Detect which cell encompasses the target text, then output its [x, y] center coordinate. 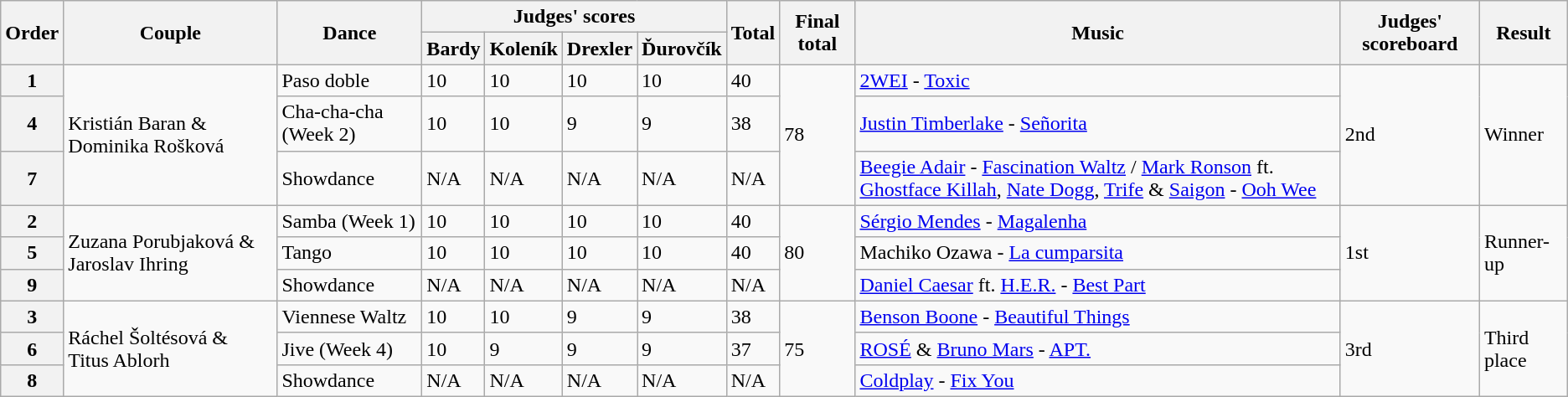
Final total [818, 33]
Viennese Waltz [350, 317]
75 [818, 348]
Daniel Caesar ft. H.E.R. - Best Part [1097, 285]
Cha-cha-cha (Week 2) [350, 124]
Paso doble [350, 80]
Dance [350, 33]
8 [32, 380]
2nd [1410, 135]
Beegie Adair - Fascination Waltz / Mark Ronson ft. Ghostface Killah, Nate Dogg, Trife & Saigon - Ooh Wee [1097, 178]
Total [753, 33]
Benson Boone - Beautiful Things [1097, 317]
Music [1097, 33]
3rd [1410, 348]
2WEI - Toxic [1097, 80]
Result [1523, 33]
Runner-up [1523, 253]
4 [32, 124]
Justin Timberlake - Señorita [1097, 124]
Machiko Ozawa - La cumparsita [1097, 253]
Zuzana Porubjaková & Jaroslav Ihring [171, 253]
Winner [1523, 135]
Drexler [600, 49]
Jive (Week 4) [350, 348]
Judges' scoreboard [1410, 33]
7 [32, 178]
Samba (Week 1) [350, 221]
78 [818, 135]
Ďurovčík [682, 49]
Sérgio Mendes - Magalenha [1097, 221]
Bardy [454, 49]
Koleník [524, 49]
5 [32, 253]
3 [32, 317]
Ráchel Šoltésová & Titus Ablorh [171, 348]
Kristián Baran & Dominika Rošková [171, 135]
Order [32, 33]
Third place [1523, 348]
1st [1410, 253]
ROSÉ & Bruno Mars - APT. [1097, 348]
6 [32, 348]
Coldplay - Fix You [1097, 380]
2 [32, 221]
1 [32, 80]
80 [818, 253]
Tango [350, 253]
Couple [171, 33]
37 [753, 348]
Judges' scores [575, 17]
